Scan for the cell matching the given text and deliver its (X, Y) coordinate at center. 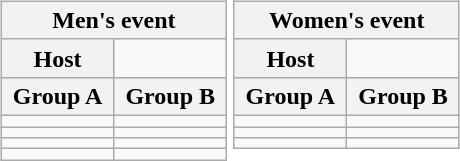
Women's event (346, 20)
Men's event (114, 20)
